Find where the given text appears and provide that cell's center as (X, Y) coordinate. 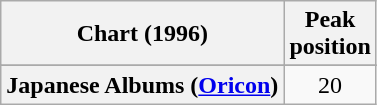
20 (330, 85)
Peakposition (330, 34)
Japanese Albums (Oricon) (142, 85)
Chart (1996) (142, 34)
